Capture the cell that displays the provided text and extract its (x, y) central coordinate. 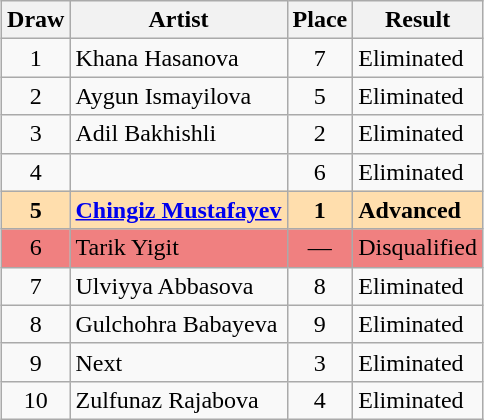
Adil Bakhishli (178, 134)
Gulchohra Babayeva (178, 324)
Draw (36, 20)
Advanced (418, 210)
Disqualified (418, 248)
Result (418, 20)
Zulfunaz Rajabova (178, 400)
Khana Hasanova (178, 58)
Aygun Ismayilova (178, 96)
— (320, 248)
Artist (178, 20)
Next (178, 362)
Chingiz Mustafayev (178, 210)
10 (36, 400)
Tarik Yigit (178, 248)
Place (320, 20)
Ulviyya Abbasova (178, 286)
